Extract the [x, y] coordinate from the center of the cell holding the provided text.  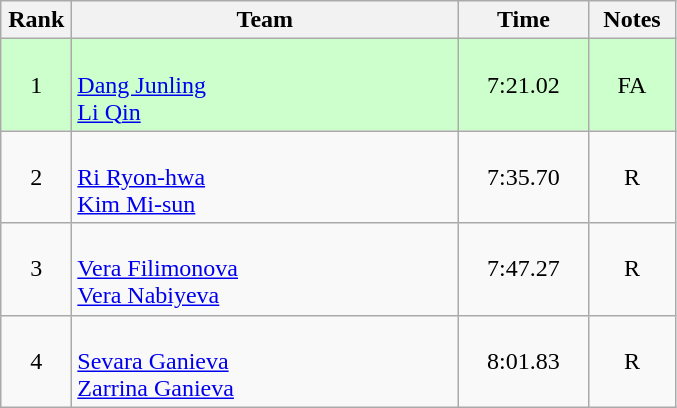
Notes [632, 20]
Ri Ryon-hwaKim Mi-sun [265, 177]
Dang JunlingLi Qin [265, 85]
2 [36, 177]
4 [36, 361]
Vera FilimonovaVera Nabiyeva [265, 269]
1 [36, 85]
Sevara GanievaZarrina Ganieva [265, 361]
7:21.02 [524, 85]
Team [265, 20]
7:47.27 [524, 269]
FA [632, 85]
8:01.83 [524, 361]
7:35.70 [524, 177]
3 [36, 269]
Rank [36, 20]
Time [524, 20]
